Locate the cell with the specified text and output its [X, Y] center coordinate. 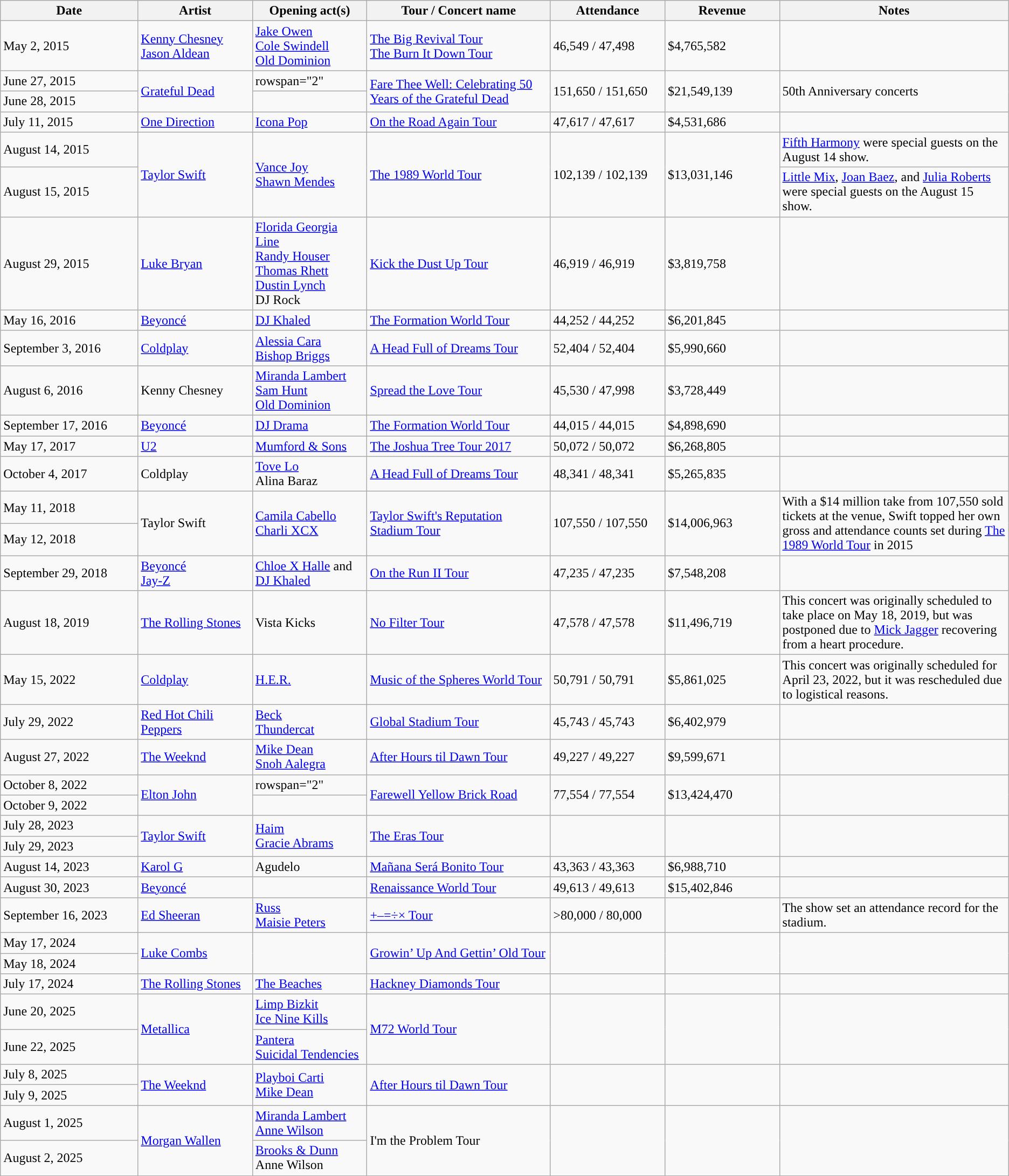
$4,898,690 [722, 425]
>80,000 / 80,000 [608, 915]
H.E.R. [309, 680]
Chloe X Halle and DJ Khaled [309, 573]
October 9, 2022 [69, 805]
46,919 / 46,919 [608, 263]
July 29, 2022 [69, 722]
Spread the Love Tour [459, 390]
Growin’ Up And Gettin’ Old Tour [459, 953]
$6,268,805 [722, 446]
Farewell Yellow Brick Road [459, 795]
May 12, 2018 [69, 539]
July 9, 2025 [69, 1095]
August 2, 2025 [69, 1158]
$13,424,470 [722, 795]
U2 [195, 446]
50,791 / 50,791 [608, 680]
May 2, 2015 [69, 46]
Kenny Chesney [195, 390]
$9,599,671 [722, 757]
Morgan Wallen [195, 1140]
+–=÷× Tour [459, 915]
September 16, 2023 [69, 915]
On the Run II Tour [459, 573]
August 30, 2023 [69, 887]
Opening act(s) [309, 11]
The show set an attendance record for the stadium. [894, 915]
Vista Kicks [309, 623]
July 17, 2024 [69, 984]
One Direction [195, 122]
The Beaches [309, 984]
$4,765,582 [722, 46]
47,235 / 47,235 [608, 573]
49,613 / 49,613 [608, 887]
$5,861,025 [722, 680]
The Eras Tour [459, 836]
Hackney Diamonds Tour [459, 984]
Renaissance World Tour [459, 887]
No Filter Tour [459, 623]
Little Mix, Joan Baez, and Julia Roberts were special guests on the August 15 show. [894, 192]
Fare Thee Well: Celebrating 50 Years of the Grateful Dead [459, 91]
45,530 / 47,998 [608, 390]
Music of the Spheres World Tour [459, 680]
The Joshua Tree Tour 2017 [459, 446]
August 18, 2019 [69, 623]
September 29, 2018 [69, 573]
Playboi CartiMike Dean [309, 1085]
151,650 / 151,650 [608, 91]
July 8, 2025 [69, 1075]
May 16, 2016 [69, 320]
August 1, 2025 [69, 1123]
Miranda LambertAnne Wilson [309, 1123]
Karol G [195, 867]
47,617 / 47,617 [608, 122]
Elton John [195, 795]
50,072 / 50,072 [608, 446]
May 15, 2022 [69, 680]
Alessia CaraBishop Briggs [309, 348]
On the Road Again Tour [459, 122]
77,554 / 77,554 [608, 795]
$6,988,710 [722, 867]
107,550 / 107,550 [608, 524]
$3,728,449 [722, 390]
$5,990,660 [722, 348]
June 28, 2015 [69, 101]
50th Anniversary concerts [894, 91]
August 14, 2015 [69, 150]
Mañana Será Bonito Tour [459, 867]
Jake OwenCole SwindellOld Dominion [309, 46]
$6,201,845 [722, 320]
I'm the Problem Tour [459, 1140]
Beck Thundercat [309, 722]
July 29, 2023 [69, 846]
44,252 / 44,252 [608, 320]
$5,265,835 [722, 474]
Date [69, 11]
This concert was originally scheduled to take place on May 18, 2019, but was postponed due to Mick Jagger recovering from a heart procedure. [894, 623]
Tove LoAlina Baraz [309, 474]
August 27, 2022 [69, 757]
August 29, 2015 [69, 263]
$14,006,963 [722, 524]
August 15, 2015 [69, 192]
The 1989 World Tour [459, 175]
May 18, 2024 [69, 963]
Miranda LambertSam HuntOld Dominion [309, 390]
Artist [195, 11]
102,139 / 102,139 [608, 175]
49,227 / 49,227 [608, 757]
Mike DeanSnoh Aalegra [309, 757]
RussMaisie Peters [309, 915]
DJ Khaled [309, 320]
46,549 / 47,498 [608, 46]
43,363 / 43,363 [608, 867]
DJ Drama [309, 425]
Revenue [722, 11]
47,578 / 47,578 [608, 623]
Grateful Dead [195, 91]
HaimGracie Abrams [309, 836]
July 11, 2015 [69, 122]
June 20, 2025 [69, 1012]
May 17, 2017 [69, 446]
Kick the Dust Up Tour [459, 263]
Florida Georgia LineRandy HouserThomas RhettDustin LynchDJ Rock [309, 263]
$13,031,146 [722, 175]
May 17, 2024 [69, 943]
Brooks & DunnAnne Wilson [309, 1158]
Tour / Concert name [459, 11]
44,015 / 44,015 [608, 425]
August 14, 2023 [69, 867]
48,341 / 48,341 [608, 474]
45,743 / 45,743 [608, 722]
Metallica [195, 1029]
52,404 / 52,404 [608, 348]
Attendance [608, 11]
September 3, 2016 [69, 348]
$3,819,758 [722, 263]
Camila CabelloCharli XCX [309, 524]
June 22, 2025 [69, 1047]
Global Stadium Tour [459, 722]
M72 World Tour [459, 1029]
$15,402,846 [722, 887]
$11,496,719 [722, 623]
$7,548,208 [722, 573]
PanteraSuicidal Tendencies [309, 1047]
Icona Pop [309, 122]
$21,549,139 [722, 91]
Taylor Swift's Reputation Stadium Tour [459, 524]
Agudelo [309, 867]
July 28, 2023 [69, 826]
Red Hot Chili Peppers [195, 722]
Luke Combs [195, 953]
September 17, 2016 [69, 425]
$4,531,686 [722, 122]
June 27, 2015 [69, 81]
Mumford & Sons [309, 446]
$6,402,979 [722, 722]
Ed Sheeran [195, 915]
Luke Bryan [195, 263]
Kenny ChesneyJason Aldean [195, 46]
Limp BizkitIce Nine Kills [309, 1012]
October 4, 2017 [69, 474]
Fifth Harmony were special guests on the August 14 show. [894, 150]
October 8, 2022 [69, 785]
Vance JoyShawn Mendes [309, 175]
The Big Revival TourThe Burn It Down Tour [459, 46]
BeyoncéJay-Z [195, 573]
August 6, 2016 [69, 390]
This concert was originally scheduled for April 23, 2022, but it was rescheduled due to logistical reasons. [894, 680]
May 11, 2018 [69, 508]
Notes [894, 11]
